Return the [X, Y] coordinate for the center point of the cell that contains the specified text.  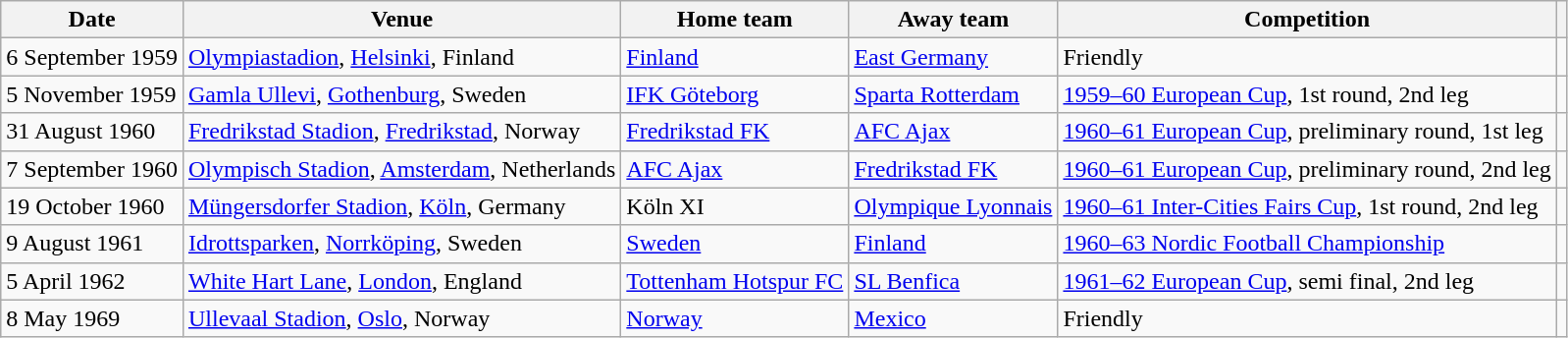
Olympique Lyonnais [954, 206]
Date [92, 20]
SL Benfica [954, 281]
Away team [954, 20]
6 September 1959 [92, 57]
Home team [735, 20]
Köln XI [735, 206]
1959–60 European Cup, 1st round, 2nd leg [1307, 94]
Müngersdorfer Stadion, Köln, Germany [401, 206]
Tottenham Hotspur FC [735, 281]
Venue [401, 20]
5 April 1962 [92, 281]
19 October 1960 [92, 206]
7 September 1960 [92, 169]
Fredrikstad Stadion, Fredrikstad, Norway [401, 132]
1960–61 European Cup, preliminary round, 1st leg [1307, 132]
9 August 1961 [92, 244]
1960–61 Inter-Cities Fairs Cup, 1st round, 2nd leg [1307, 206]
East Germany [954, 57]
Norway [735, 318]
Mexico [954, 318]
White Hart Lane, London, England [401, 281]
1960–63 Nordic Football Championship [1307, 244]
Sweden [735, 244]
31 August 1960 [92, 132]
Gamla Ullevi, Gothenburg, Sweden [401, 94]
IFK Göteborg [735, 94]
1961–62 European Cup, semi final, 2nd leg [1307, 281]
Olympiastadion, Helsinki, Finland [401, 57]
8 May 1969 [92, 318]
Idrottsparken, Norrköping, Sweden [401, 244]
5 November 1959 [92, 94]
Ullevaal Stadion, Oslo, Norway [401, 318]
Sparta Rotterdam [954, 94]
Competition [1307, 20]
Olympisch Stadion, Amsterdam, Netherlands [401, 169]
1960–61 European Cup, preliminary round, 2nd leg [1307, 169]
